For the text-containing cell, return its midpoint in [x, y] coordinate format. 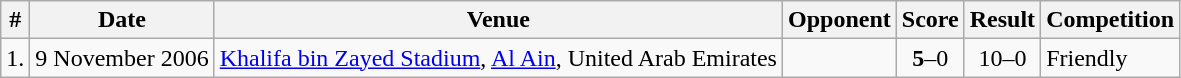
9 November 2006 [122, 58]
Score [930, 20]
Competition [1110, 20]
Venue [498, 20]
Friendly [1110, 58]
1. [16, 58]
Result [1002, 20]
Date [122, 20]
Opponent [839, 20]
5–0 [930, 58]
10–0 [1002, 58]
Khalifa bin Zayed Stadium, Al Ain, United Arab Emirates [498, 58]
# [16, 20]
